Provide the [X, Y] coordinate of the cell's center where the given text is located.  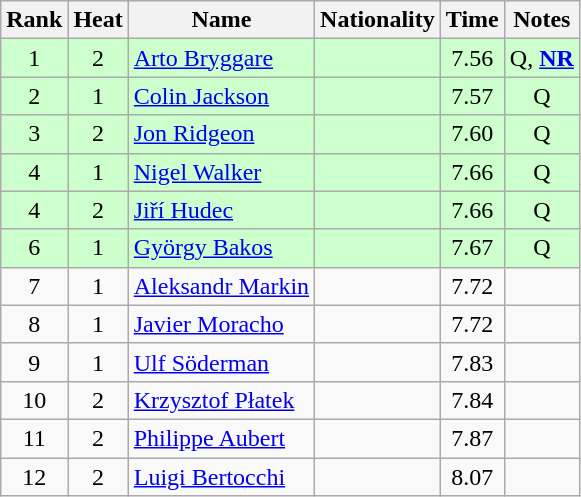
6 [34, 248]
7.57 [472, 96]
Q, NR [542, 58]
Krzysztof Płatek [221, 400]
11 [34, 438]
György Bakos [221, 248]
10 [34, 400]
Name [221, 20]
12 [34, 477]
9 [34, 362]
Colin Jackson [221, 96]
7.87 [472, 438]
Aleksandr Markin [221, 286]
Time [472, 20]
Philippe Aubert [221, 438]
Jon Ridgeon [221, 134]
Jiří Hudec [221, 210]
7.60 [472, 134]
Rank [34, 20]
7.84 [472, 400]
7 [34, 286]
Heat [98, 20]
7.56 [472, 58]
3 [34, 134]
Notes [542, 20]
8.07 [472, 477]
Ulf Söderman [221, 362]
7.83 [472, 362]
7.67 [472, 248]
Nationality [378, 20]
Javier Moracho [221, 324]
Luigi Bertocchi [221, 477]
8 [34, 324]
Nigel Walker [221, 172]
Arto Bryggare [221, 58]
